Search for the cell housing the specified text and yield its (X, Y) center coordinate. 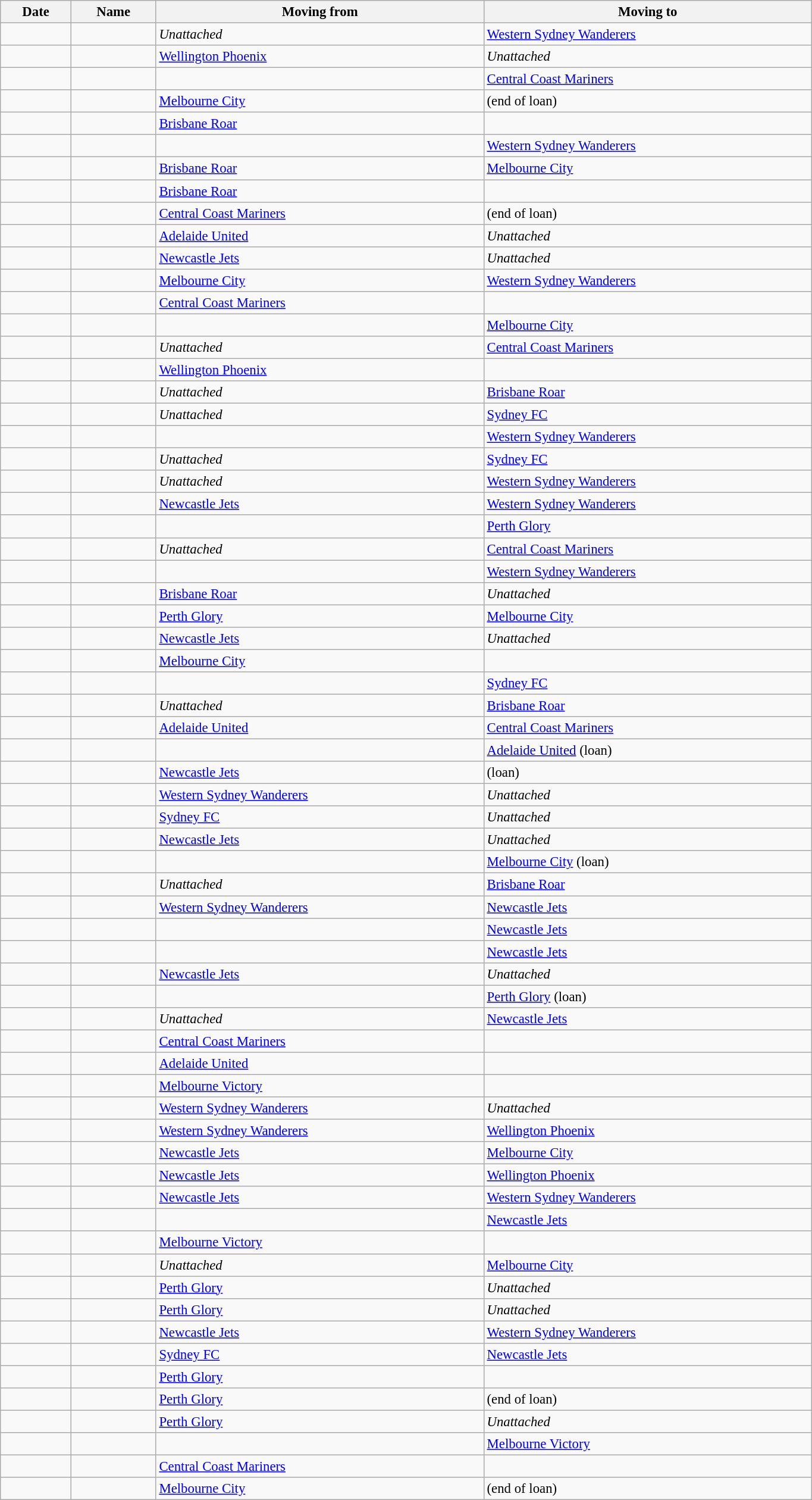
Moving from (320, 12)
Adelaide United (loan) (647, 751)
Name (113, 12)
Date (36, 12)
Moving to (647, 12)
Melbourne City (loan) (647, 862)
(loan) (647, 773)
Perth Glory (loan) (647, 996)
